Output the (X, Y) coordinate of the center of the cell containing the given text.  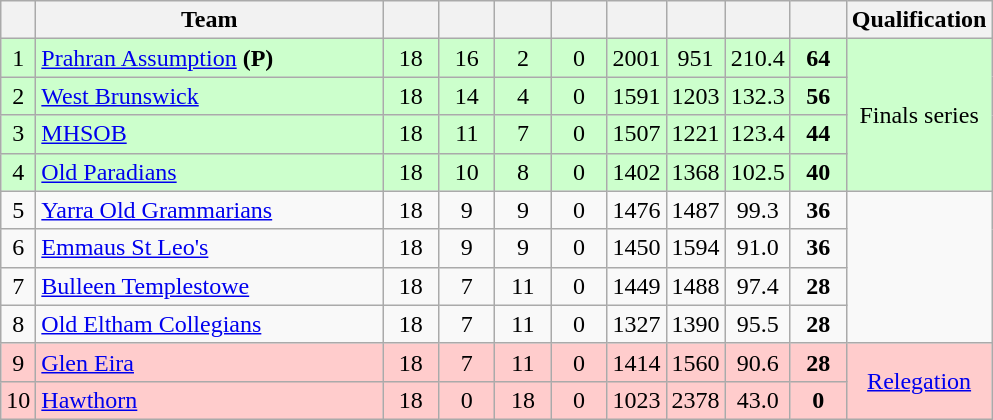
3 (18, 134)
91.0 (758, 248)
90.6 (758, 362)
1591 (636, 96)
123.4 (758, 134)
Prahran Assumption (P) (210, 58)
951 (696, 58)
97.4 (758, 286)
1476 (636, 210)
MHSOB (210, 134)
1 (18, 58)
1327 (636, 324)
Old Eltham Collegians (210, 324)
2378 (696, 400)
95.5 (758, 324)
64 (818, 58)
99.3 (758, 210)
Relegation (919, 381)
Glen Eira (210, 362)
1414 (636, 362)
Old Paradians (210, 172)
1390 (696, 324)
Qualification (919, 20)
1560 (696, 362)
210.4 (758, 58)
1488 (696, 286)
1449 (636, 286)
14 (467, 96)
1023 (636, 400)
Emmaus St Leo's (210, 248)
5 (18, 210)
1402 (636, 172)
1368 (696, 172)
Team (210, 20)
1203 (696, 96)
132.3 (758, 96)
1450 (636, 248)
1507 (636, 134)
1594 (696, 248)
40 (818, 172)
2001 (636, 58)
1487 (696, 210)
Finals series (919, 115)
West Brunswick (210, 96)
Yarra Old Grammarians (210, 210)
6 (18, 248)
102.5 (758, 172)
43.0 (758, 400)
Hawthorn (210, 400)
44 (818, 134)
56 (818, 96)
1221 (696, 134)
16 (467, 58)
Bulleen Templestowe (210, 286)
